Locate the cell with the specified text and output its [X, Y] center coordinate. 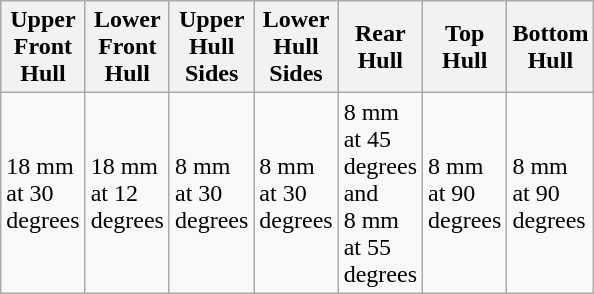
8 mm at 45 degrees and 8 mm at 55 degrees [380, 193]
Bottom Hull [550, 47]
Top Hull [465, 47]
Rear Hull [380, 47]
Upper Hull Sides [211, 47]
Lower Front Hull [127, 47]
18 mm at 12 degrees [127, 193]
18 mm at 30 degrees [43, 193]
Lower Hull Sides [296, 47]
Upper Front Hull [43, 47]
